Locate the cell with the specified text and output its [x, y] center coordinate. 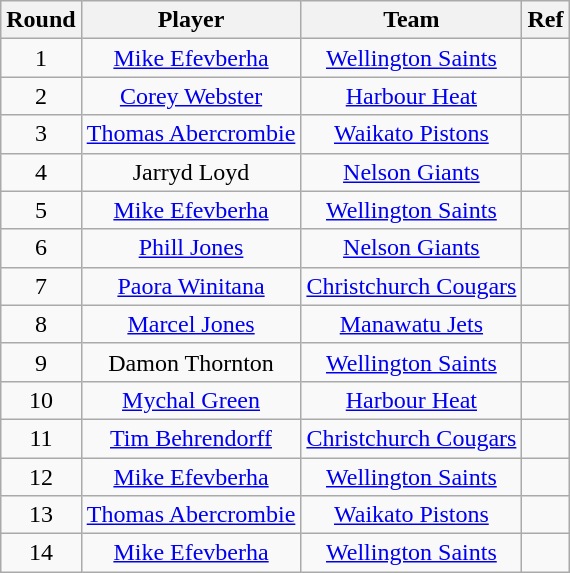
Ref [546, 20]
Phill Jones [191, 248]
11 [41, 438]
Jarryd Loyd [191, 172]
10 [41, 400]
7 [41, 286]
3 [41, 134]
Tim Behrendorff [191, 438]
Manawatu Jets [412, 324]
2 [41, 96]
4 [41, 172]
Paora Winitana [191, 286]
5 [41, 210]
14 [41, 553]
Corey Webster [191, 96]
13 [41, 515]
Mychal Green [191, 400]
9 [41, 362]
Round [41, 20]
6 [41, 248]
12 [41, 477]
1 [41, 58]
Player [191, 20]
Damon Thornton [191, 362]
Marcel Jones [191, 324]
8 [41, 324]
Team [412, 20]
